Return (X, Y) of the center of cell containing provided text 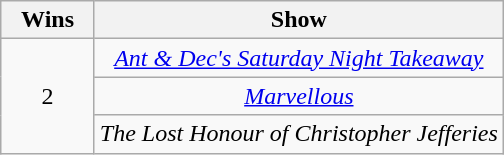
Ant & Dec's Saturday Night Takeaway (298, 58)
The Lost Honour of Christopher Jefferies (298, 134)
Marvellous (298, 96)
Wins (48, 20)
Show (298, 20)
2 (48, 96)
